Provide the (X, Y) coordinate of the cell's center where the given text is located.  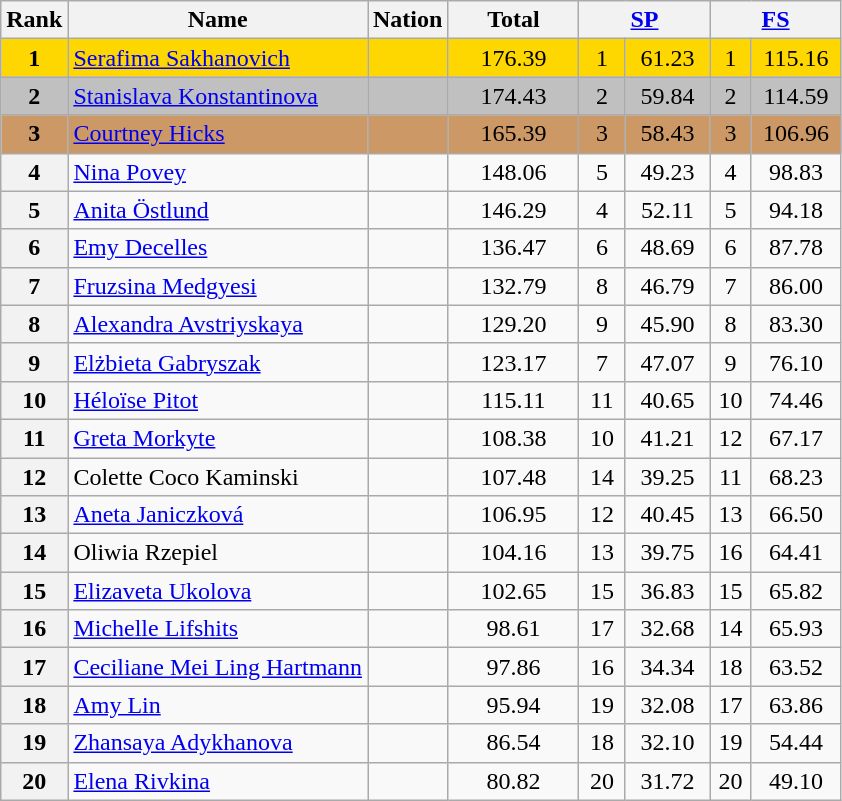
45.90 (668, 324)
94.18 (796, 210)
76.10 (796, 362)
65.82 (796, 591)
66.50 (796, 515)
Michelle Lifshits (218, 629)
Courtney Hicks (218, 134)
108.38 (514, 438)
136.47 (514, 248)
67.17 (796, 438)
32.08 (668, 705)
115.16 (796, 58)
Elizaveta Ukolova (218, 591)
106.95 (514, 515)
114.59 (796, 96)
46.79 (668, 286)
146.29 (514, 210)
174.43 (514, 96)
148.06 (514, 172)
31.72 (668, 781)
115.11 (514, 400)
Name (218, 20)
Serafima Sakhanovich (218, 58)
47.07 (668, 362)
Anita Östlund (218, 210)
64.41 (796, 553)
Héloïse Pitot (218, 400)
176.39 (514, 58)
Alexandra Avstriyskaya (218, 324)
Fruzsina Medgyesi (218, 286)
52.11 (668, 210)
Stanislava Konstantinova (218, 96)
58.43 (668, 134)
129.20 (514, 324)
97.86 (514, 667)
132.79 (514, 286)
41.21 (668, 438)
SP (644, 20)
165.39 (514, 134)
39.25 (668, 477)
40.45 (668, 515)
Colette Coco Kaminski (218, 477)
49.23 (668, 172)
Greta Morkyte (218, 438)
123.17 (514, 362)
Zhansaya Adykhanova (218, 743)
49.10 (796, 781)
Nation (408, 20)
Ceciliane Mei Ling Hartmann (218, 667)
80.82 (514, 781)
59.84 (668, 96)
36.83 (668, 591)
Aneta Janiczková (218, 515)
102.65 (514, 591)
39.75 (668, 553)
63.52 (796, 667)
Total (514, 20)
Nina Povey (218, 172)
68.23 (796, 477)
65.93 (796, 629)
86.00 (796, 286)
87.78 (796, 248)
61.23 (668, 58)
86.54 (514, 743)
54.44 (796, 743)
FS (776, 20)
83.30 (796, 324)
107.48 (514, 477)
63.86 (796, 705)
95.94 (514, 705)
48.69 (668, 248)
Emy Decelles (218, 248)
32.10 (668, 743)
34.34 (668, 667)
Elena Rivkina (218, 781)
106.96 (796, 134)
Oliwia Rzepiel (218, 553)
98.83 (796, 172)
Rank (34, 20)
40.65 (668, 400)
74.46 (796, 400)
Elżbieta Gabryszak (218, 362)
98.61 (514, 629)
Amy Lin (218, 705)
104.16 (514, 553)
32.68 (668, 629)
